Provide the [X, Y] coordinate of the cell's center where the given text is located.  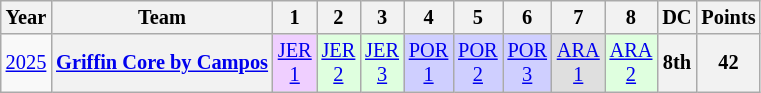
Year [26, 17]
2025 [26, 63]
Griffin Core by Campos [162, 63]
POR3 [528, 63]
2 [339, 17]
7 [578, 17]
DC [676, 17]
6 [528, 17]
4 [428, 17]
ARA2 [632, 63]
JER3 [382, 63]
3 [382, 17]
8 [632, 17]
1 [295, 17]
8th [676, 63]
5 [478, 17]
POR1 [428, 63]
Points [728, 17]
JER1 [295, 63]
POR2 [478, 63]
JER2 [339, 63]
Team [162, 17]
42 [728, 63]
ARA1 [578, 63]
